For the text-containing cell, return its midpoint in [x, y] coordinate format. 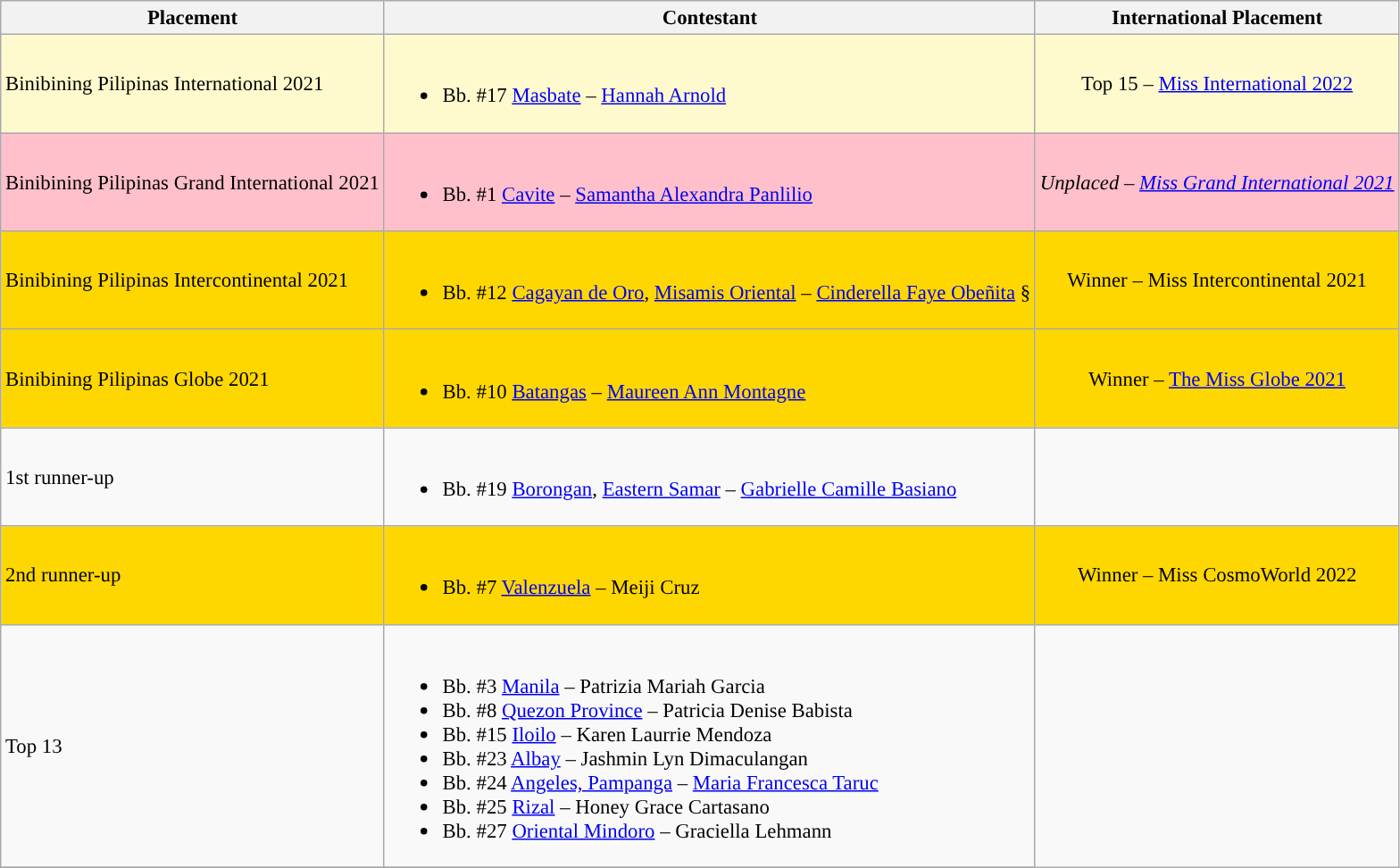
Top 15 – Miss International 2022 [1216, 84]
Winner – Miss CosmoWorld 2022 [1216, 575]
Bb. #17 Masbate – Hannah Arnold [709, 84]
2nd runner-up [193, 575]
Bb. #12 Cagayan de Oro, Misamis Oriental – Cinderella Faye Obeñita § [709, 280]
Unplaced – Miss Grand International 2021 [1216, 182]
1st runner-up [193, 477]
Bb. #10 Batangas – Maureen Ann Montagne [709, 379]
Contestant [709, 18]
Binibining Pilipinas Grand International 2021 [193, 182]
Winner – Miss Intercontinental 2021 [1216, 280]
Placement [193, 18]
Binibining Pilipinas International 2021 [193, 84]
Bb. #19 Borongan, Eastern Samar – Gabrielle Camille Basiano [709, 477]
Winner – The Miss Globe 2021 [1216, 379]
Top 13 [193, 746]
Binibining Pilipinas Intercontinental 2021 [193, 280]
Bb. #1 Cavite – Samantha Alexandra Panlilio [709, 182]
Binibining Pilipinas Globe 2021 [193, 379]
Bb. #7 Valenzuela – Meiji Cruz [709, 575]
International Placement [1216, 18]
